Find where the given text appears and provide that cell's center as [x, y] coordinate. 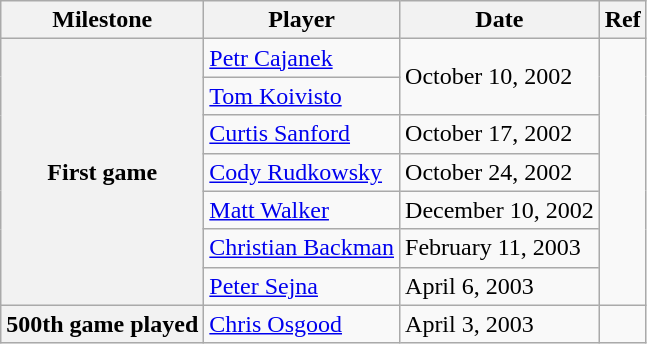
October 17, 2002 [500, 134]
Matt Walker [302, 210]
Milestone [102, 20]
February 11, 2003 [500, 248]
October 10, 2002 [500, 77]
Player [302, 20]
Cody Rudkowsky [302, 172]
Petr Cajanek [302, 58]
October 24, 2002 [500, 172]
Curtis Sanford [302, 134]
April 6, 2003 [500, 286]
Peter Sejna [302, 286]
April 3, 2003 [500, 324]
Chris Osgood [302, 324]
Christian Backman [302, 248]
500th game played [102, 324]
Tom Koivisto [302, 96]
Date [500, 20]
Ref [622, 20]
First game [102, 172]
December 10, 2002 [500, 210]
